Extract the [X, Y] coordinate from the center of the cell holding the provided text.  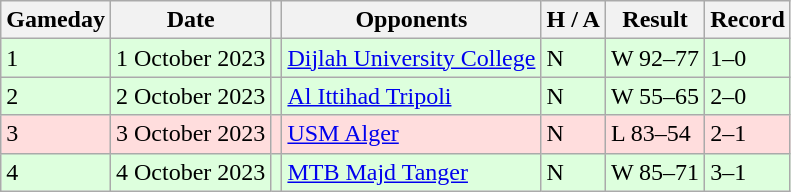
Record [748, 20]
W 55–65 [654, 96]
L 83–54 [654, 134]
2 October 2023 [190, 96]
USM Alger [412, 134]
Date [190, 20]
Result [654, 20]
3–1 [748, 172]
2–0 [748, 96]
1 October 2023 [190, 58]
MTB Majd Tanger [412, 172]
3 [56, 134]
Dijlah University College [412, 58]
Gameday [56, 20]
H / A [573, 20]
2 [56, 96]
Al Ittihad Tripoli [412, 96]
3 October 2023 [190, 134]
Opponents [412, 20]
4 October 2023 [190, 172]
2–1 [748, 134]
1–0 [748, 58]
1 [56, 58]
4 [56, 172]
W 85–71 [654, 172]
W 92–77 [654, 58]
